Search for the cell housing the specified text and yield its [x, y] center coordinate. 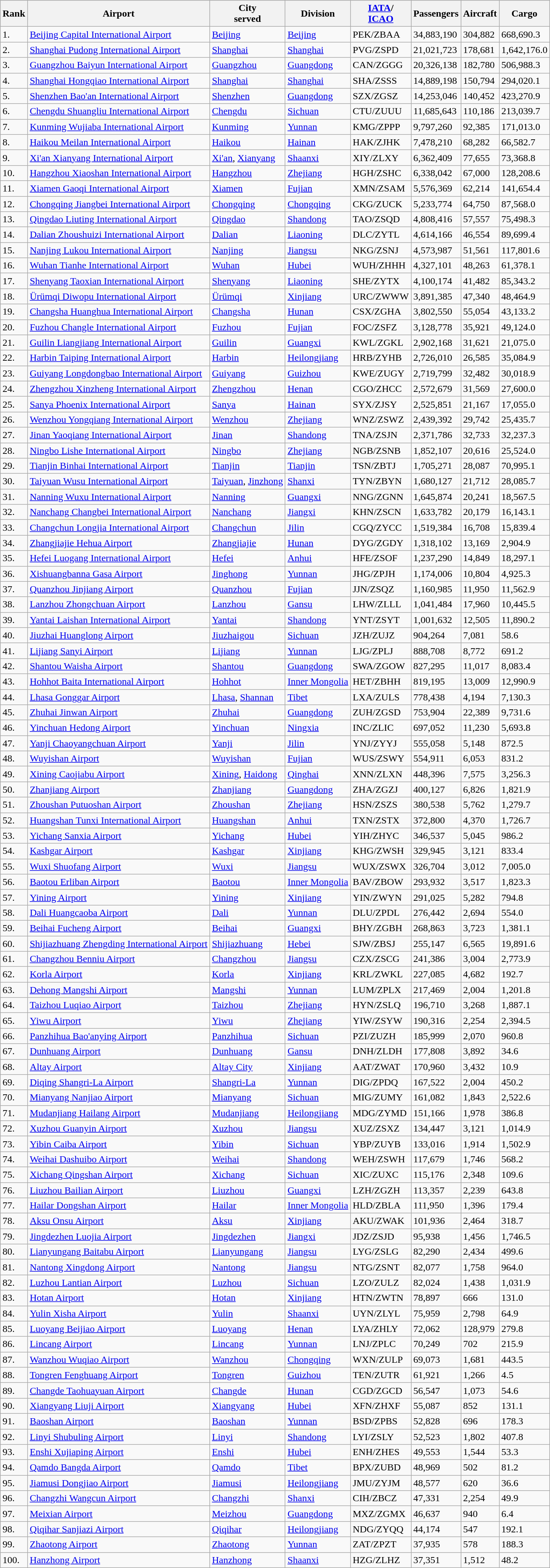
Hanzhong [248, 1560]
Chongqing Jiangbei International Airport [119, 204]
Yulin [248, 1313]
48,577 [436, 1483]
326,704 [436, 866]
Jinan [248, 435]
MDG/ZYMD [381, 1113]
276,442 [436, 913]
4,573,987 [436, 250]
117,679 [436, 1159]
Luzhou [248, 1283]
9. [14, 157]
36.6 [525, 1483]
12,990.9 [525, 681]
91. [14, 1421]
24. [14, 389]
HYN/ZSLQ [381, 1005]
49.9 [525, 1498]
37,935 [436, 1545]
XIY/ZLXY [381, 157]
778,438 [436, 697]
Weihai Dashuibo Airport [119, 1159]
Ürümqi [248, 296]
21,712 [480, 481]
44. [14, 697]
170,960 [436, 1067]
294,020.1 [525, 81]
177,808 [436, 1051]
8,772 [480, 651]
YNJ/ZYYJ [381, 743]
YIH/ZHYC [381, 836]
55,087 [436, 1406]
Weihai [248, 1159]
Shanghai Pudong International Airport [119, 50]
DLC/ZYTL [381, 235]
TEN/ZUTR [381, 1375]
KHG/ZWSH [381, 851]
52,523 [436, 1437]
2,070 [480, 1036]
12. [14, 204]
41,482 [480, 281]
34,883,190 [436, 34]
66. [14, 1036]
32,733 [480, 435]
20,326,138 [436, 65]
48,464.9 [525, 296]
NGB/ZSNB [381, 451]
227,085 [436, 974]
61. [14, 959]
3,891,385 [436, 296]
128,208.6 [525, 173]
68. [14, 1067]
47,340 [480, 296]
28,085.7 [525, 481]
Lhasa Gonggar Airport [119, 697]
XMN/ZSAM [381, 188]
2,348 [480, 1174]
36. [14, 574]
Xiamen Gaoqi International Airport [119, 188]
69. [14, 1082]
47. [14, 743]
10.9 [525, 1067]
1,456 [480, 1236]
Diqing Shangri-La Airport [119, 1082]
1,758 [480, 1267]
1,396 [480, 1206]
22,389 [480, 713]
9,797,260 [436, 127]
185,999 [436, 1036]
69,073 [436, 1360]
XUZ/ZSXZ [381, 1128]
Hailar [248, 1206]
6. [14, 111]
90. [14, 1406]
HRB/ZYHB [381, 358]
1,438 [480, 1283]
10,445.5 [525, 604]
95. [14, 1483]
1,201.8 [525, 990]
31. [14, 497]
CKG/ZUCK [381, 204]
Yiwu Airport [119, 1021]
Lanzhou [248, 604]
Qinghai [318, 774]
48. [14, 759]
27,600.0 [525, 389]
96. [14, 1498]
Jiuzhai Huanglong Airport [119, 635]
CZX/ZSCG [381, 959]
Lhasa, Shannan [248, 697]
Changchun [248, 528]
Xuzhou Guanyin Airport [119, 1128]
WUX/ZSWX [381, 866]
2,394.5 [525, 1021]
196,710 [436, 1005]
904,264 [436, 635]
13,009 [480, 681]
BHY/ZGBH [381, 928]
LHW/ZLLL [381, 604]
Wuyishan Airport [119, 759]
CGD/ZGCD [381, 1390]
117,801.6 [525, 250]
92. [14, 1437]
20. [14, 327]
TAO/ZSQD [381, 219]
80. [14, 1252]
Yibin [248, 1144]
6,053 [480, 759]
1,681 [480, 1360]
Rank [14, 14]
2,439,392 [436, 419]
Nantong [248, 1267]
1,318,102 [436, 543]
215.9 [525, 1344]
20,616 [480, 451]
70,249 [436, 1344]
56. [14, 882]
Wuhan Tianhe International Airport [119, 266]
Lijiang Sanyi Airport [119, 651]
ENH/ZHES [381, 1452]
67. [14, 1051]
Passengers [436, 14]
Linyi [248, 1437]
YNT/ZSYT [381, 620]
SHE/ZYTX [381, 281]
3,517 [480, 882]
833.4 [525, 851]
72,062 [436, 1329]
85. [14, 1329]
ZAT/ZPZT [381, 1545]
Yulin Xisha Airport [119, 1313]
1,823.3 [525, 882]
Shenzhen [248, 96]
6.4 [525, 1514]
SYX/ZJSY [381, 404]
21,021,723 [436, 50]
5,045 [480, 836]
31,569 [480, 389]
2,694 [480, 913]
AKU/ZWAK [381, 1221]
52. [14, 820]
LZO/ZULZ [381, 1283]
11,950 [480, 589]
Shenzhen Bao'an International Airport [119, 96]
190,316 [436, 1021]
Meixian Airport [119, 1514]
Hefei Luogang International Airport [119, 558]
XIC/ZUXC [381, 1174]
3,268 [480, 1005]
7,478,210 [436, 142]
TSN/ZBTJ [381, 466]
DYG/ZGDY [381, 543]
Lijiang [248, 651]
Nanjing Lukou International Airport [119, 250]
Haikou [248, 142]
Division [318, 14]
HGH/ZSHC [381, 173]
Baotou Erliban Airport [119, 882]
NNG/ZGNN [381, 497]
45. [14, 713]
35. [14, 558]
2,239 [480, 1190]
964.0 [525, 1267]
LNJ/ZPLC [381, 1344]
11,562.9 [525, 589]
1,512 [480, 1560]
Changchun Longjia International Airport [119, 528]
43,133.2 [525, 312]
KWL/ZGKL [381, 343]
Hotan [248, 1298]
Wanzhou Wuqiao Airport [119, 1360]
37,351 [436, 1560]
41. [14, 651]
ZUH/ZGSD [381, 713]
82,290 [436, 1252]
10. [14, 173]
34.6 [525, 1051]
1,802 [480, 1437]
Guangzhou [248, 65]
Zhaotong Airport [119, 1545]
Quanzhou Jinjiang Airport [119, 589]
95,938 [436, 1236]
73. [14, 1144]
Jinghong [248, 574]
Hohhot Baita International Airport [119, 681]
Beihai Fucheng Airport [119, 928]
Yinchuan [248, 728]
38. [14, 604]
2,572,679 [436, 389]
499.6 [525, 1252]
Wuxi [248, 866]
1,237,290 [436, 558]
Liuzhou Bailian Airport [119, 1190]
17,960 [480, 604]
29,742 [480, 419]
Kunming [248, 127]
UYN/ZLYL [381, 1313]
4,614,166 [436, 235]
DLU/ZPDL [381, 913]
Huangshan [248, 820]
13,169 [480, 543]
Luoyang Beijiao Airport [119, 1329]
1,746 [480, 1159]
78. [14, 1221]
28. [14, 451]
88. [14, 1375]
Dali Huangcaoba Airport [119, 913]
1,633,782 [436, 512]
82,024 [436, 1283]
72. [14, 1128]
IATA/ICAO [381, 14]
4,370 [480, 820]
Zhanjiang Airport [119, 789]
Korla [248, 974]
4,808,416 [436, 219]
178,681 [480, 50]
70,995.1 [525, 466]
7,575 [480, 774]
PZI/ZUZH [381, 1036]
39. [14, 620]
89. [14, 1390]
HET/ZBHH [381, 681]
8,083.4 [525, 666]
1,174,006 [436, 574]
83. [14, 1298]
1,073 [480, 1390]
98. [14, 1529]
Dunhuang [248, 1051]
109.6 [525, 1174]
Changzhi [248, 1498]
Qiqihar [248, 1529]
93. [14, 1452]
Zhaotong [248, 1545]
Yichang [248, 836]
LYG/ZSLG [381, 1252]
11,890.2 [525, 620]
HAK/ZJHK [381, 142]
691.2 [525, 651]
113,357 [436, 1190]
131.0 [525, 1298]
Xiamen [248, 188]
Nanning Wuxu International Airport [119, 497]
49,553 [436, 1452]
Korla Airport [119, 974]
YBP/ZUYB [381, 1144]
WUH/ZHHH [381, 266]
Liuzhou [248, 1190]
1,014.9 [525, 1128]
92,385 [480, 127]
58. [14, 913]
Sanya [248, 404]
61,921 [436, 1375]
Enshi [248, 1452]
Nanchang Changbei International Airport [119, 512]
217,469 [436, 990]
100. [14, 1560]
Xi'an, Xianyang [248, 157]
66,582.7 [525, 142]
400,127 [436, 789]
INC/ZLIC [381, 728]
Cityserved [248, 14]
Xishuangbanna Gasa Airport [119, 574]
WNZ/ZSWZ [381, 419]
Guangzhou Baiyun International Airport [119, 65]
1,544 [480, 1452]
48,263 [480, 266]
46,554 [480, 235]
Altay Airport [119, 1067]
LUM/ZPLX [381, 990]
1. [14, 34]
17,055.0 [525, 404]
831.2 [525, 759]
7. [14, 127]
21. [14, 343]
1,519,384 [436, 528]
76. [14, 1190]
15,839.4 [525, 528]
30. [14, 481]
81.2 [525, 1468]
NTG/ZSNT [381, 1267]
Changzhi Wangcun Airport [119, 1498]
10,804 [480, 574]
Qamdo [248, 1468]
Shantou [248, 666]
3,432 [480, 1067]
30,018.9 [525, 373]
Dehong Mangshi Airport [119, 990]
3,128,778 [436, 327]
82,077 [436, 1267]
Hailar Dongshan Airport [119, 1206]
Ningxia [318, 728]
Chengdu [248, 111]
Sanya Phoenix International Airport [119, 404]
4.5 [525, 1375]
318.7 [525, 1221]
YIN/ZWYN [381, 897]
KMG/ZPPP [381, 127]
Changzhou [248, 959]
Taizhou Luqiao Airport [119, 1005]
Aksu [248, 1221]
KWE/ZUGY [381, 373]
Luzhou Lantian Airport [119, 1283]
8. [14, 142]
819,195 [436, 681]
Shenyang [248, 281]
827,295 [436, 666]
Tongren [248, 1375]
Tianjin Binhai International Airport [119, 466]
7,130.3 [525, 697]
CGO/ZHCC [381, 389]
Baotou [248, 882]
Kashgar Airport [119, 851]
Changsha [248, 312]
547 [480, 1529]
Hohhot [248, 681]
19,891.6 [525, 944]
75,959 [436, 1313]
HZG/ZLHZ [381, 1560]
5,693.8 [525, 728]
Baoshan Airport [119, 1421]
872.5 [525, 743]
134,447 [436, 1128]
LYA/ZHLY [381, 1329]
Yining [248, 897]
31,621 [480, 343]
2,904.9 [525, 543]
HSN/ZSZS [381, 805]
Xi'an Xianyang International Airport [119, 157]
CTU/ZUUU [381, 111]
CAN/ZGGG [381, 65]
13. [14, 219]
53. [14, 836]
Nantong Xingdong Airport [119, 1267]
578 [480, 1545]
4,925.3 [525, 574]
986.2 [525, 836]
448,396 [436, 774]
329,945 [436, 851]
DIG/ZPDQ [381, 1082]
3,892 [480, 1051]
Shangri-La [248, 1082]
87,568.0 [525, 204]
61,378.1 [525, 266]
304,882 [480, 34]
51,561 [480, 250]
4,194 [480, 697]
161,082 [436, 1098]
Xining Caojiabu Airport [119, 774]
77. [14, 1206]
Dunhuang Airport [119, 1051]
ZHA/ZGZJ [381, 789]
CIH/ZBCZ [381, 1498]
TXN/ZSTX [381, 820]
Linyi Shubuling Airport [119, 1437]
178.3 [525, 1421]
71. [14, 1113]
Enshi Xujiaping Airport [119, 1452]
Yanji [248, 743]
HTN/ZWTN [381, 1298]
47,331 [436, 1498]
Fuzhou [248, 327]
Shanghai Hongqiao International Airport [119, 81]
26,585 [480, 358]
HFE/ZSOF [381, 558]
Mianyang [248, 1098]
111,950 [436, 1206]
26. [14, 419]
1,843 [480, 1098]
20,241 [480, 497]
NKG/ZSNJ [381, 250]
1,852,107 [436, 451]
99. [14, 1545]
50. [14, 789]
702 [480, 1344]
62. [14, 974]
1,978 [480, 1113]
4,327,101 [436, 266]
1,746.5 [525, 1236]
Haikou Meilan International Airport [119, 142]
5,282 [480, 897]
14,889,198 [436, 81]
2,719,799 [436, 373]
Yinchuan Hedong Airport [119, 728]
696 [480, 1421]
53.3 [525, 1452]
64,750 [480, 204]
Xuzhou [248, 1128]
255,147 [436, 944]
Ningbo Lishe International Airport [119, 451]
Qamdo Bangda Airport [119, 1468]
151,166 [436, 1113]
WEH/ZSWH [381, 1159]
SJW/ZBSJ [381, 944]
1,266 [480, 1375]
81. [14, 1267]
Dali [248, 913]
Guiyang Longdongbao International Airport [119, 373]
4,100,174 [436, 281]
49. [14, 774]
Jiamusi [248, 1483]
28,087 [480, 466]
AAT/ZWAT [381, 1067]
141,654.4 [525, 188]
2. [14, 50]
20,179 [480, 512]
85,343.2 [525, 281]
888,708 [436, 651]
Yibin Caiba Airport [119, 1144]
21,167 [480, 404]
JZH/ZUJZ [381, 635]
54. [14, 851]
Xiangyang [248, 1406]
Harbin [248, 358]
2,902,168 [436, 343]
Shijiazhuang Zhengding International Airport [119, 944]
48,969 [436, 1468]
Huangshan Tunxi International Airport [119, 820]
MIG/ZUMY [381, 1098]
192.7 [525, 974]
115,176 [436, 1174]
22. [14, 358]
110,186 [480, 111]
16. [14, 266]
Hangzhou [248, 173]
852 [480, 1406]
1,502.9 [525, 1144]
6,565 [480, 944]
75. [14, 1174]
568.2 [525, 1159]
213,039.7 [525, 111]
554.0 [525, 913]
19. [14, 312]
1,041,484 [436, 604]
6,338,042 [436, 173]
Zhanjiang [248, 789]
2,798 [480, 1313]
Jiamusi Dongjiao Airport [119, 1483]
Yiwu [248, 1021]
11,017 [480, 666]
29. [14, 466]
46. [14, 728]
Zhengzhou [248, 389]
Guilin Liangjiang International Airport [119, 343]
KHN/ZSCN [381, 512]
5. [14, 96]
57. [14, 897]
4. [14, 81]
192.1 [525, 1529]
554,911 [436, 759]
Lanzhou Zhongchuan Airport [119, 604]
Zhangjiajie Hehua Airport [119, 543]
386.8 [525, 1113]
Shijiazhuang [248, 944]
9,731.6 [525, 713]
32. [14, 512]
279.8 [525, 1329]
65. [14, 1021]
52,828 [436, 1421]
2,726,010 [436, 358]
Beijing Capital International Airport [119, 34]
506,988.3 [525, 65]
25,435.7 [525, 419]
48.2 [525, 1560]
17. [14, 281]
Ürümqi Diwopu International Airport [119, 296]
Changsha Huanghua International Airport [119, 312]
WUS/ZSWY [381, 759]
TNA/ZSJN [381, 435]
LZH/ZGZH [381, 1190]
LYI/ZSLY [381, 1437]
Mangshi [248, 990]
380,538 [436, 805]
64.9 [525, 1313]
2,434 [480, 1252]
12,505 [480, 620]
89,699.4 [525, 235]
241,386 [436, 959]
Jiuzhaigou [248, 635]
Harbin Taiping International Airport [119, 358]
43. [14, 681]
44,174 [436, 1529]
TYN/ZBYN [381, 481]
XFN/ZHXF [381, 1406]
101,936 [436, 1221]
Changde Taohuayuan Airport [119, 1390]
33. [14, 528]
23. [14, 373]
3,256.3 [525, 774]
Qingdao Liuting International Airport [119, 219]
25. [14, 404]
291,025 [436, 897]
37. [14, 589]
Baoshan [248, 1421]
555,058 [436, 743]
Chengdu Shuangliu International Airport [119, 111]
Wuhan [248, 266]
LXA/ZULS [381, 697]
1,160,985 [436, 589]
Zhoushan [248, 805]
HLD/ZBLA [381, 1206]
140,452 [480, 96]
Zhuhai Jinwan Airport [119, 713]
1,680,127 [436, 481]
450.2 [525, 1082]
133,016 [436, 1144]
Zhengzhou Xinzheng International Airport [119, 389]
1,279.7 [525, 805]
1,645,874 [436, 497]
Quanzhou [248, 589]
7,005.0 [525, 866]
NDG/ZYQQ [381, 1529]
Aksu Onsu Airport [119, 1221]
Wuyishan [248, 759]
1,914 [480, 1144]
BPX/ZUBD [381, 1468]
1,821.9 [525, 789]
JHG/ZPJH [381, 574]
73,368.8 [525, 157]
182,780 [480, 65]
1,642,176.0 [525, 50]
Qiqihar Sanjiazi Airport [119, 1529]
59. [14, 928]
82. [14, 1283]
14,849 [480, 558]
2,522.6 [525, 1098]
Lincang [248, 1344]
Guiyang [248, 373]
188.3 [525, 1545]
Fuzhou Changle International Airport [119, 327]
84. [14, 1313]
1,381.1 [525, 928]
Xichang Qingshan Airport [119, 1174]
40. [14, 635]
Zhangjiajie [248, 543]
Nanchang [248, 512]
51. [14, 805]
3,012 [480, 866]
Aircraft [480, 14]
25,524.0 [525, 451]
32,482 [480, 373]
Mianyang Nanjiao Airport [119, 1098]
346,537 [436, 836]
1,001,632 [436, 620]
57,557 [480, 219]
MXZ/ZGMX [381, 1514]
55,054 [480, 312]
11,685,643 [436, 111]
75,498.3 [525, 219]
Jingdezhen Luojia Airport [119, 1236]
2,525,851 [436, 404]
Yantai Laishan International Airport [119, 620]
Tongren Fenghuang Airport [119, 1375]
16,708 [480, 528]
79. [14, 1236]
2,371,786 [436, 435]
3. [14, 65]
423,270.9 [525, 96]
35,921 [480, 327]
697,052 [436, 728]
56,547 [436, 1390]
21,075.0 [525, 343]
Lianyungang [248, 1252]
94. [14, 1468]
Xiangyang Liuji Airport [119, 1406]
Taiyuan Wusu International Airport [119, 481]
15. [14, 250]
SZX/ZGSZ [381, 96]
Yining Airport [119, 897]
Xining, Haidong [248, 774]
67,000 [480, 173]
Ningbo [248, 451]
32,237.3 [525, 435]
6,826 [480, 789]
68,282 [480, 142]
131.1 [525, 1406]
PEK/ZBAA [381, 34]
Mudanjiang Hailang Airport [119, 1113]
Airport [119, 14]
Changzhou Benniu Airport [119, 959]
Shenyang Taoxian International Airport [119, 281]
Nanjing [248, 250]
Hebei [318, 944]
5,576,369 [436, 188]
Yantai [248, 620]
YIW/ZSYW [381, 1021]
87. [14, 1360]
620 [480, 1483]
XNN/ZLXN [381, 774]
6,362,409 [436, 157]
Lincang Airport [119, 1344]
372,800 [436, 820]
1,031.9 [525, 1283]
CGQ/ZYCC [381, 528]
Yichang Sanxia Airport [119, 836]
Yanji Chaoyangchuan Airport [119, 743]
443.5 [525, 1360]
Zhoushan Putuoshan Airport [119, 805]
Meizhou [248, 1514]
URC/ZWWW [381, 296]
18,297.1 [525, 558]
11. [14, 188]
18,567.5 [525, 497]
Taizhou [248, 1005]
70. [14, 1098]
34. [14, 543]
Nanning [248, 497]
Hangzhou Xiaoshan International Airport [119, 173]
5,148 [480, 743]
666 [480, 1298]
Panzhihua Bao'anying Airport [119, 1036]
171,013.0 [525, 127]
753,904 [436, 713]
794.8 [525, 897]
LJG/ZPLJ [381, 651]
3,004 [480, 959]
Kashgar [248, 851]
Dalian Zhoushuizi International Airport [119, 235]
150,794 [480, 81]
77,655 [480, 157]
Dalian [248, 235]
WXN/ZULP [381, 1360]
940 [480, 1514]
18. [14, 296]
Guilin [248, 343]
54.6 [525, 1390]
Lianyungang Baitabu Airport [119, 1252]
668,690.3 [525, 34]
Luoyang [248, 1329]
Altay City [248, 1067]
5,762 [480, 805]
35,084.9 [525, 358]
42. [14, 666]
Kunming Wujiaba International Airport [119, 127]
Xichang [248, 1174]
Shantou Waisha Airport [119, 666]
DNH/ZLDH [381, 1051]
11,230 [480, 728]
JDZ/ZSJD [381, 1236]
2,464 [480, 1221]
SWA/ZGOW [381, 666]
Zhuhai [248, 713]
Wenzhou Yongqiang International Airport [119, 419]
BSD/ZPBS [381, 1421]
167,522 [436, 1082]
Taiyuan, Jinzhong [248, 481]
CSX/ZGHA [381, 312]
502 [480, 1468]
16,143.1 [525, 512]
7,081 [480, 635]
JJN/ZSQZ [381, 589]
97. [14, 1514]
27. [14, 435]
Hefei [248, 558]
Jinan Yaoqiang International Airport [119, 435]
643.8 [525, 1190]
1,887.1 [525, 1005]
1,726.7 [525, 820]
128,979 [480, 1329]
BAV/ZBOW [381, 882]
Wenzhou [248, 419]
179.4 [525, 1206]
JMU/ZYJM [381, 1483]
Hanzhong Airport [119, 1560]
55. [14, 866]
FOC/ZSFZ [381, 327]
Changde [248, 1390]
62,214 [480, 188]
Jingdezhen [248, 1236]
Beihai [248, 928]
407.8 [525, 1437]
74. [14, 1159]
14,253,046 [436, 96]
46,637 [436, 1514]
Hotan Airport [119, 1298]
2,773.9 [525, 959]
14. [14, 235]
Wuxi Shuofang Airport [119, 866]
Cargo [525, 14]
58.6 [525, 635]
Wanzhou [248, 1360]
PVG/ZSPD [381, 50]
49,124.0 [525, 327]
Panzhihua [248, 1036]
Qingdao [248, 219]
268,863 [436, 928]
78,897 [436, 1298]
3,802,550 [436, 312]
4,682 [480, 974]
86. [14, 1344]
60. [14, 944]
64. [14, 1005]
1,705,271 [436, 466]
63. [14, 990]
960.8 [525, 1036]
293,932 [436, 882]
KRL/ZWKL [381, 974]
Mudanjiang [248, 1113]
SHA/ZSSS [381, 81]
5,233,774 [436, 204]
3,723 [480, 928]
